Output the [x, y] coordinate of the center of the cell containing the given text.  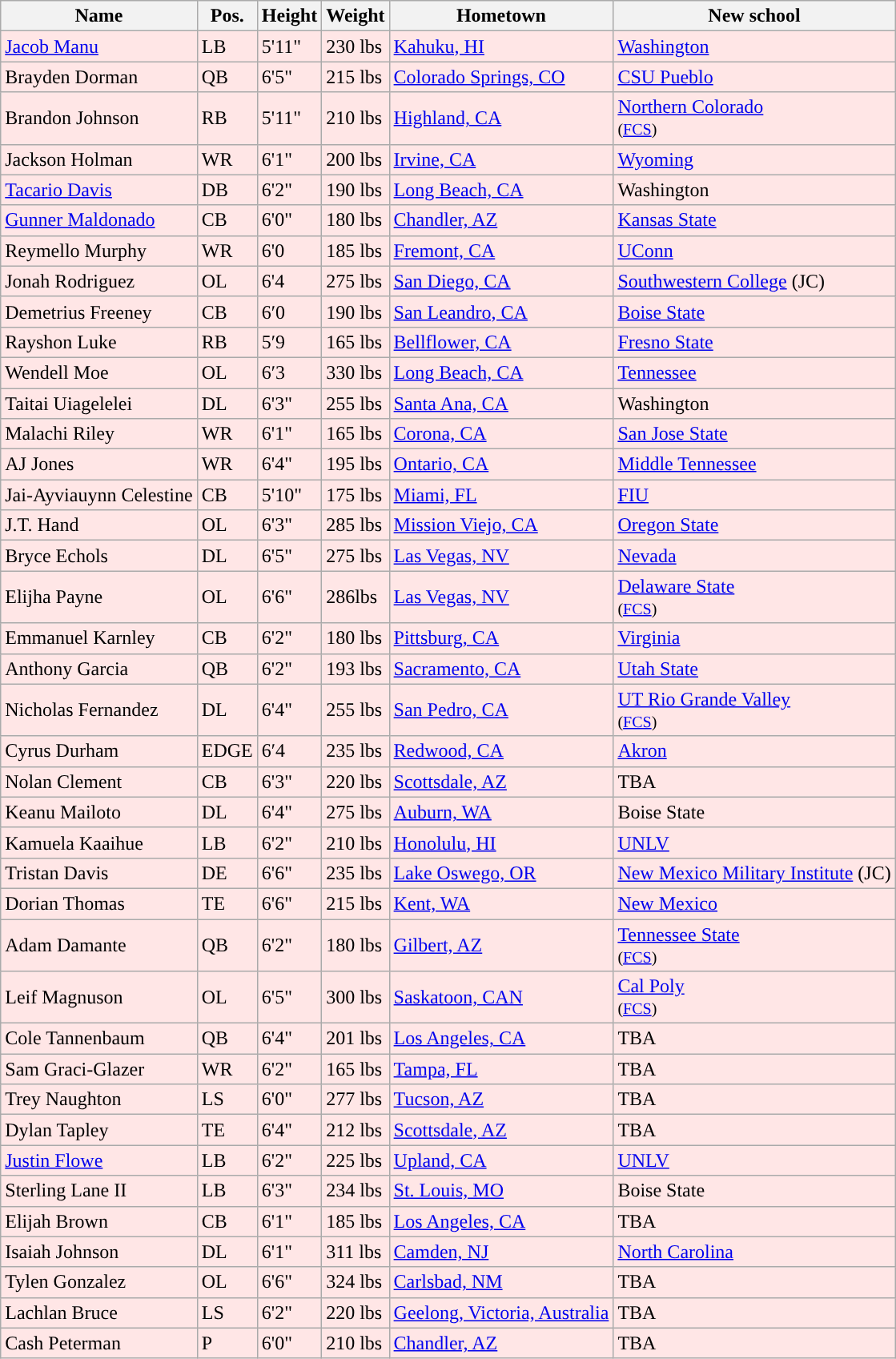
Isaiah Johnson [99, 1252]
Southwestern College (JC) [754, 281]
324 lbs [356, 1282]
Weight [356, 16]
St. Louis, MO [501, 1191]
Hometown [501, 16]
Ontario, CA [501, 464]
212 lbs [356, 1130]
Kansas State [754, 220]
Elijha Payne [99, 597]
Auburn, WA [501, 812]
Anthony Garcia [99, 669]
330 lbs [356, 372]
Mission Viejo, CA [501, 525]
Tylen Gonzalez [99, 1282]
Bryce Echols [99, 556]
277 lbs [356, 1100]
200 lbs [356, 159]
Tristan Davis [99, 873]
North Carolina [754, 1252]
Honolulu, HI [501, 842]
311 lbs [356, 1252]
Pittsburg, CA [501, 638]
UConn [754, 251]
286lbs [356, 597]
Reymello Murphy [99, 251]
Dorian Thomas [99, 903]
Fresno State [754, 342]
Upland, CA [501, 1160]
300 lbs [356, 998]
Utah State [754, 669]
Justin Flowe [99, 1160]
Highland, CA [501, 119]
Lake Oswego, OR [501, 873]
193 lbs [356, 669]
Sterling Lane II [99, 1191]
6'0 [289, 251]
Jonah Rodriguez [99, 281]
Tennessee State (FCS) [754, 945]
Lachlan Bruce [99, 1313]
DE [227, 873]
San Pedro, CA [501, 710]
Emmanuel Karnley [99, 638]
Geelong, Victoria, Australia [501, 1313]
Colorado Springs, CO [501, 77]
J.T. Hand [99, 525]
Bellflower, CA [501, 342]
6′0 [289, 312]
6′4 [289, 751]
P [227, 1343]
Jackson Holman [99, 159]
Wendell Moe [99, 372]
Redwood, CA [501, 751]
Wyoming [754, 159]
Nolan Clement [99, 782]
Kahuku, HI [501, 46]
Jacob Manu [99, 46]
Adam Damante [99, 945]
5'10" [289, 495]
Rayshon Luke [99, 342]
AJ Jones [99, 464]
San Jose State [754, 434]
Tacario Davis [99, 190]
Keanu Mailoto [99, 812]
Fremont, CA [501, 251]
Cyrus Durham [99, 751]
Northern Colorado (FCS) [754, 119]
Akron [754, 751]
EDGE [227, 751]
234 lbs [356, 1191]
Tennessee [754, 372]
Brandon Johnson [99, 119]
New school [754, 16]
Dylan Tapley [99, 1130]
Miami, FL [501, 495]
6'4 [289, 281]
Tucson, AZ [501, 1100]
Saskatoon, CAN [501, 998]
Cal Poly (FCS) [754, 998]
Gunner Maldonado [99, 220]
CSU Pueblo [754, 77]
Taitai Uiagelelei [99, 403]
Gilbert, AZ [501, 945]
Cole Tannenbaum [99, 1039]
Middle Tennessee [754, 464]
Sacramento, CA [501, 669]
Jai-Ayviauynn Celestine [99, 495]
Corona, CA [501, 434]
201 lbs [356, 1039]
Nicholas Fernandez [99, 710]
6′3 [289, 372]
Sam Graci-Glazer [99, 1069]
Brayden Dorman [99, 77]
Virginia [754, 638]
Carlsbad, NM [501, 1282]
Leif Magnuson [99, 998]
FIU [754, 495]
Malachi Riley [99, 434]
Delaware State (FCS) [754, 597]
Nevada [754, 556]
Santa Ana, CA [501, 403]
Trey Naughton [99, 1100]
Irvine, CA [501, 159]
New Mexico Military Institute (JC) [754, 873]
Demetrius Freeney [99, 312]
230 lbs [356, 46]
New Mexico [754, 903]
Oregon State [754, 525]
San Leandro, CA [501, 312]
Camden, NJ [501, 1252]
UT Rio Grande Valley (FCS) [754, 710]
Kent, WA [501, 903]
Tampa, FL [501, 1069]
Name [99, 16]
285 lbs [356, 525]
Elijah Brown [99, 1221]
195 lbs [356, 464]
DB [227, 190]
5′9 [289, 342]
Height [289, 16]
San Diego, CA [501, 281]
175 lbs [356, 495]
Kamuela Kaaihue [99, 842]
Pos. [227, 16]
225 lbs [356, 1160]
Cash Peterman [99, 1343]
